Return the [x, y] coordinate for the center point of the cell that contains the specified text.  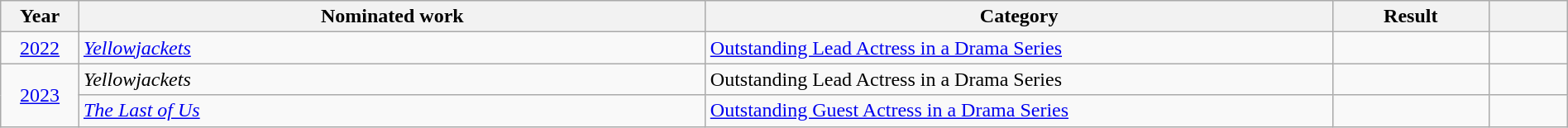
2022 [40, 48]
Outstanding Guest Actress in a Drama Series [1019, 111]
Category [1019, 17]
The Last of Us [392, 111]
Nominated work [392, 17]
Result [1411, 17]
2023 [40, 95]
Year [40, 17]
